Return (X, Y) of the center of cell containing provided text 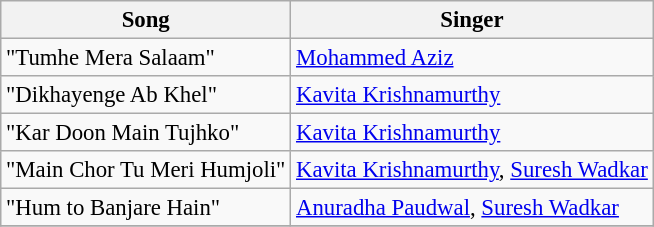
"Kar Doon Main Tujhko" (146, 133)
Mohammed Aziz (472, 58)
"Hum to Banjare Hain" (146, 208)
"Dikhayenge Ab Khel" (146, 95)
"Tumhe Mera Salaam" (146, 58)
Kavita Krishnamurthy, Suresh Wadkar (472, 170)
Song (146, 20)
Anuradha Paudwal, Suresh Wadkar (472, 208)
"Main Chor Tu Meri Humjoli" (146, 170)
Singer (472, 20)
